Extract the (X, Y) coordinate from the center of the cell holding the provided text.  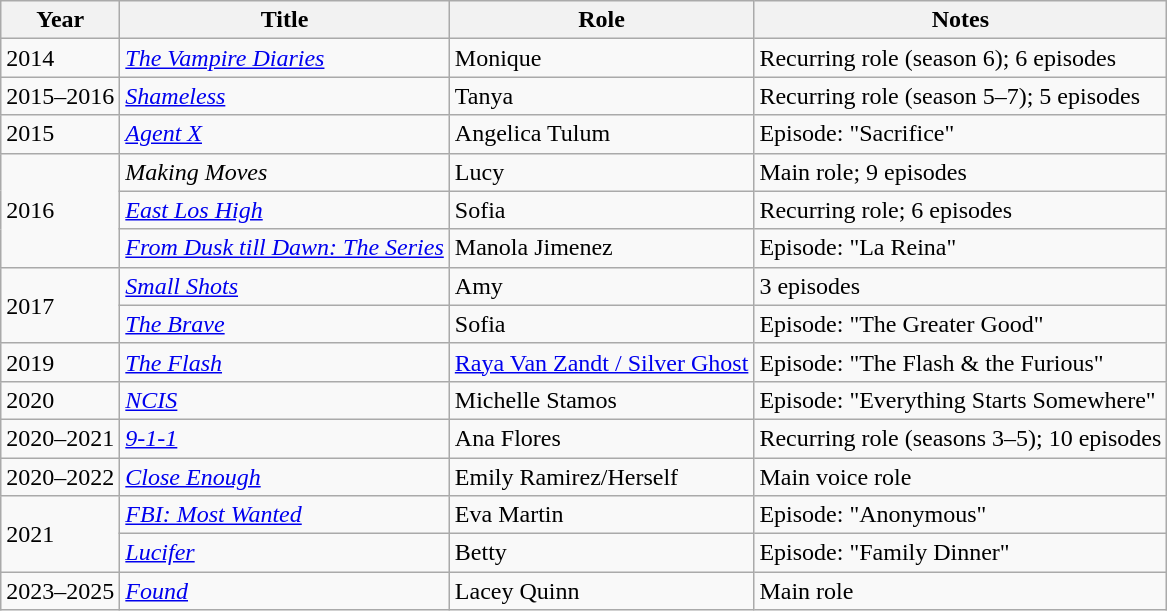
Recurring role (season 6); 6 episodes (960, 58)
Year (60, 20)
Shameless (284, 96)
Recurring role (seasons 3–5); 10 episodes (960, 438)
Recurring role (season 5–7); 5 episodes (960, 96)
Close Enough (284, 477)
Angelica Tulum (602, 134)
Title (284, 20)
Betty (602, 553)
Notes (960, 20)
The Vampire Diaries (284, 58)
2020–2022 (60, 477)
Main voice role (960, 477)
2016 (60, 210)
Monique (602, 58)
Episode: "Everything Starts Somewhere" (960, 400)
East Los High (284, 210)
Main role; 9 episodes (960, 172)
2019 (60, 362)
NCIS (284, 400)
Tanya (602, 96)
Amy (602, 286)
2020 (60, 400)
Small Shots (284, 286)
FBI: Most Wanted (284, 515)
Main role (960, 591)
Found (284, 591)
The Flash (284, 362)
2023–2025 (60, 591)
Episode: "Family Dinner" (960, 553)
Ana Flores (602, 438)
2020–2021 (60, 438)
Lucifer (284, 553)
Emily Ramirez/Herself (602, 477)
2021 (60, 534)
Michelle Stamos (602, 400)
2015 (60, 134)
From Dusk till Dawn: The Series (284, 248)
Episode: "La Reina" (960, 248)
Manola Jimenez (602, 248)
2014 (60, 58)
Making Moves (284, 172)
2015–2016 (60, 96)
Agent X (284, 134)
The Brave (284, 324)
2017 (60, 305)
Lacey Quinn (602, 591)
Role (602, 20)
9-1-1 (284, 438)
Eva Martin (602, 515)
3 episodes (960, 286)
Lucy (602, 172)
Episode: "Sacrifice" (960, 134)
Recurring role; 6 episodes (960, 210)
Episode: "The Greater Good" (960, 324)
Raya Van Zandt / Silver Ghost (602, 362)
Episode: "The Flash & the Furious" (960, 362)
Episode: "Anonymous" (960, 515)
